From the cell containing the given text, extract its center point as [x, y] coordinate. 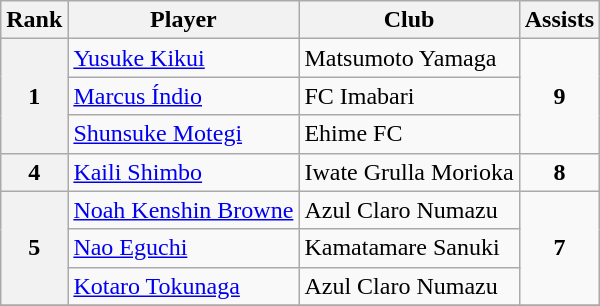
Matsumoto Yamaga [409, 58]
7 [559, 248]
Yusuke Kikui [184, 58]
Marcus Índio [184, 96]
Player [184, 20]
FC Imabari [409, 96]
1 [34, 96]
Noah Kenshin Browne [184, 210]
Assists [559, 20]
Kaili Shimbo [184, 172]
8 [559, 172]
Nao Eguchi [184, 248]
Kotaro Tokunaga [184, 286]
5 [34, 248]
Kamatamare Sanuki [409, 248]
4 [34, 172]
Rank [34, 20]
Club [409, 20]
Ehime FC [409, 134]
Iwate Grulla Morioka [409, 172]
Shunsuke Motegi [184, 134]
9 [559, 96]
